Search for the cell housing the specified text and yield its (X, Y) center coordinate. 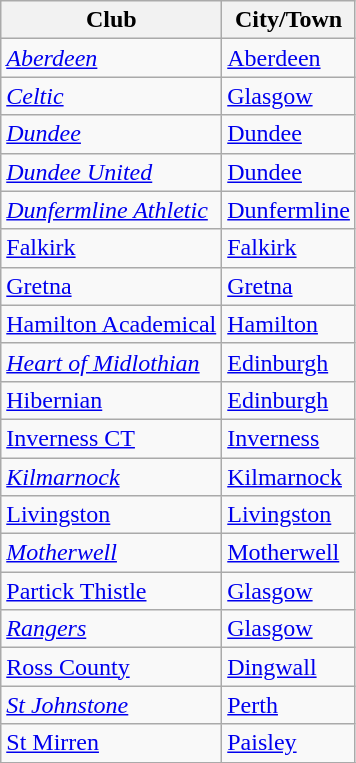
Dunfermline Athletic (112, 210)
Dunfermline (289, 210)
Celtic (112, 96)
Hamilton (289, 324)
Perth (289, 705)
City/Town (289, 20)
Heart of Midlothian (112, 362)
Paisley (289, 743)
Hibernian (112, 400)
Hamilton Academical (112, 324)
Dundee United (112, 172)
St Mirren (112, 743)
Inverness (289, 438)
Rangers (112, 629)
St Johnstone (112, 705)
Inverness CT (112, 438)
Club (112, 20)
Ross County (112, 667)
Partick Thistle (112, 591)
Dingwall (289, 667)
